Capture the cell that displays the provided text and extract its (X, Y) central coordinate. 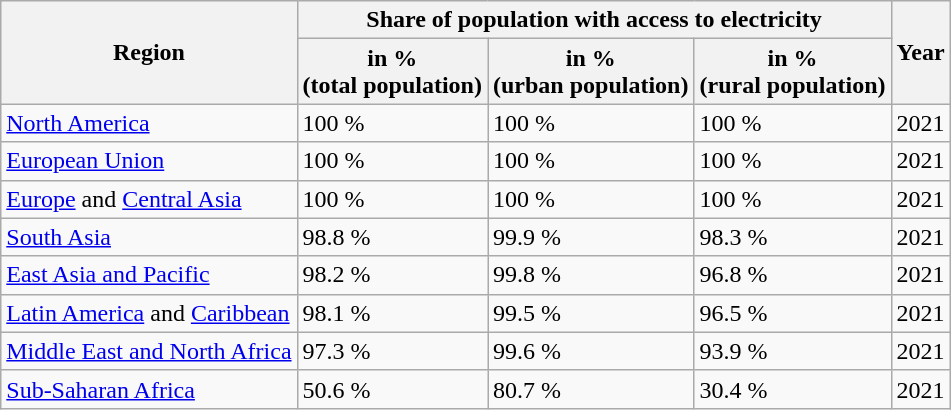
Region (149, 52)
98.1 % (392, 313)
Share of population with access to electricity (594, 20)
96.5 % (792, 313)
99.8 % (591, 275)
Middle East and North Africa (149, 351)
Latin America and Caribbean (149, 313)
in %(urban population) (591, 72)
98.8 % (392, 237)
North America (149, 123)
30.4 % (792, 389)
80.7 % (591, 389)
in % (rural population) (792, 72)
93.9 % (792, 351)
99.6 % (591, 351)
in %(total population) (392, 72)
Europe and Central Asia (149, 199)
South Asia (149, 237)
European Union (149, 161)
99.9 % (591, 237)
50.6 % (392, 389)
98.2 % (392, 275)
97.3 % (392, 351)
96.8 % (792, 275)
East Asia and Pacific (149, 275)
99.5 % (591, 313)
Sub-Saharan Africa (149, 389)
Year (920, 52)
98.3 % (792, 237)
